For the text-containing cell, return its midpoint in (X, Y) coordinate format. 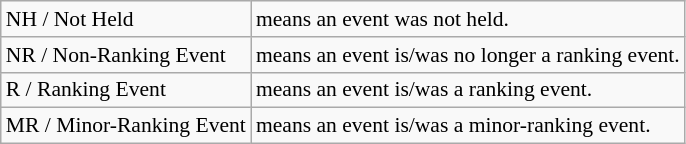
means an event is/was a minor-ranking event. (468, 126)
means an event was not held. (468, 19)
NR / Non-Ranking Event (126, 55)
means an event is/was a ranking event. (468, 90)
MR / Minor-Ranking Event (126, 126)
means an event is/was no longer a ranking event. (468, 55)
R / Ranking Event (126, 90)
NH / Not Held (126, 19)
